Return the (X, Y) coordinate for the center point of the cell that contains the specified text.  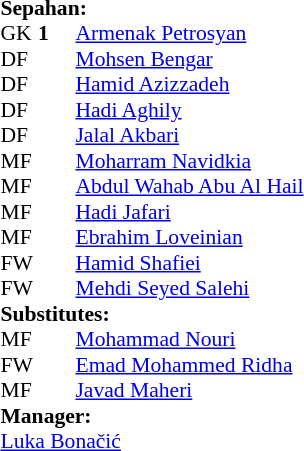
Abdul Wahab Abu Al Hail (189, 187)
Hadi Jafari (189, 212)
Moharram Navidkia (189, 161)
Javad Maheri (189, 391)
Mohammad Nouri (189, 339)
Hamid Azizzadeh (189, 85)
Hamid Shafiei (189, 263)
Ebrahim Loveinian (189, 237)
Hadi Aghily (189, 110)
Armenak Petrosyan (189, 33)
GK (19, 33)
Mehdi Seyed Salehi (189, 289)
1 (57, 33)
Manager: (152, 416)
Emad Mohammed Ridha (189, 365)
Mohsen Bengar (189, 59)
Jalal Akbari (189, 135)
Substitutes: (152, 314)
